Return [x, y] of the center of cell containing provided text 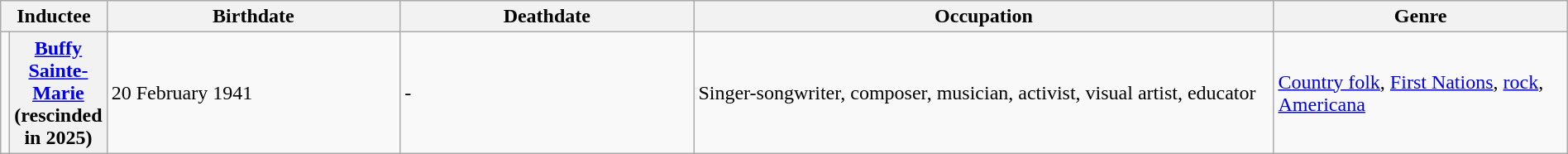
20 February 1941 [253, 93]
Birthdate [253, 17]
Buffy Sainte-Marie(rescinded in 2025) [58, 93]
Country folk, First Nations, rock, Americana [1421, 93]
Deathdate [547, 17]
Singer-songwriter, composer, musician, activist, visual artist, educator [984, 93]
Occupation [984, 17]
- [547, 93]
Inductee [54, 17]
Genre [1421, 17]
